Detect which cell encompasses the target text, then output its [x, y] center coordinate. 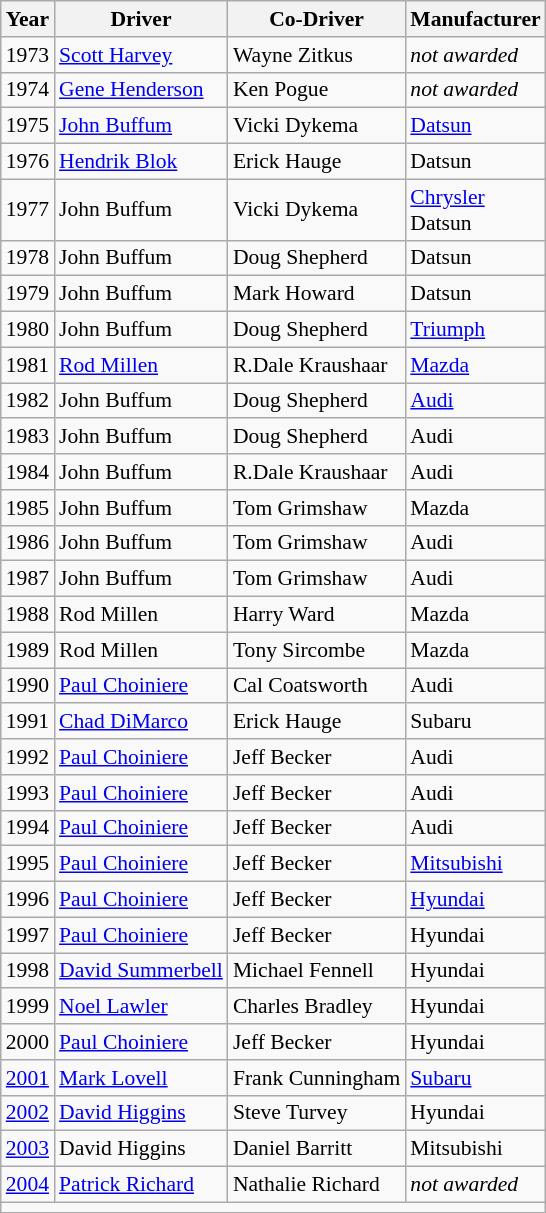
1978 [28, 258]
Mark Lovell [141, 1078]
1979 [28, 294]
1991 [28, 722]
Wayne Zitkus [316, 55]
Chrysler Datsun [475, 210]
Cal Coatsworth [316, 686]
David Summerbell [141, 971]
Harry Ward [316, 615]
Year [28, 19]
Steve Turvey [316, 1113]
1986 [28, 543]
2000 [28, 1042]
2002 [28, 1113]
1993 [28, 793]
Patrick Richard [141, 1185]
Manufacturer [475, 19]
1982 [28, 401]
1998 [28, 971]
1973 [28, 55]
1992 [28, 757]
1975 [28, 126]
1974 [28, 90]
Mark Howard [316, 294]
1984 [28, 472]
1977 [28, 210]
2004 [28, 1185]
1988 [28, 615]
2001 [28, 1078]
Driver [141, 19]
Frank Cunningham [316, 1078]
Chad DiMarco [141, 722]
1997 [28, 935]
Michael Fennell [316, 971]
Tony Sircombe [316, 650]
1987 [28, 579]
Co-Driver [316, 19]
1989 [28, 650]
Charles Bradley [316, 1007]
Triumph [475, 330]
1999 [28, 1007]
Nathalie Richard [316, 1185]
1990 [28, 686]
Ken Pogue [316, 90]
1981 [28, 365]
1976 [28, 162]
Daniel Barritt [316, 1149]
1983 [28, 437]
2003 [28, 1149]
1995 [28, 864]
Hendrik Blok [141, 162]
1994 [28, 828]
1985 [28, 508]
Noel Lawler [141, 1007]
Gene Henderson [141, 90]
Scott Harvey [141, 55]
1980 [28, 330]
1996 [28, 900]
